Pinpoint the cell where the given text exists, returning its [X, Y] midpoint coordinate. 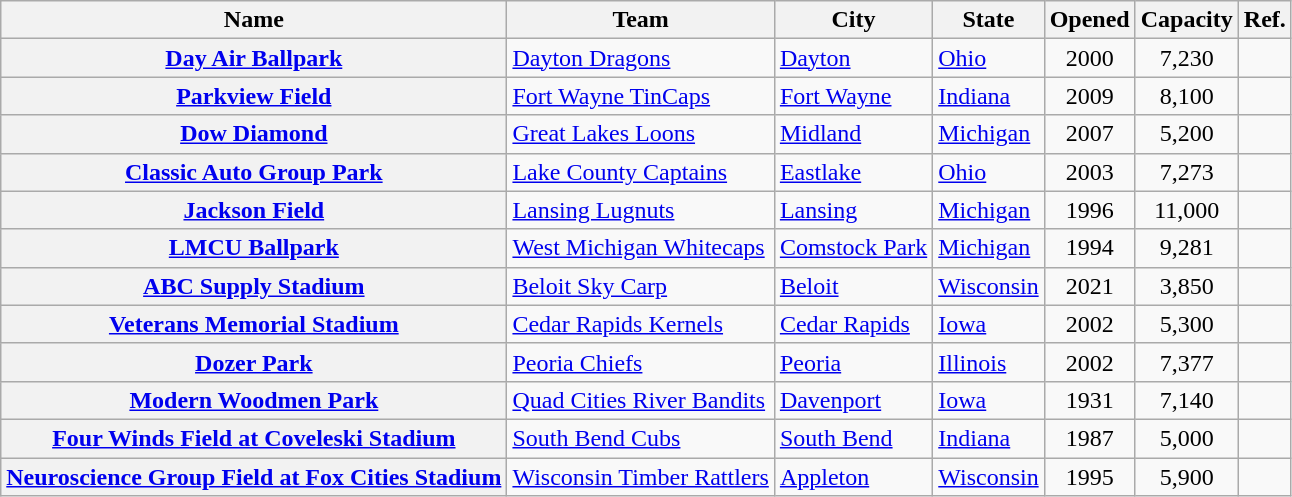
Jackson Field [254, 210]
1931 [1090, 400]
5,300 [1186, 324]
2009 [1090, 96]
Beloit [853, 286]
8,100 [1186, 96]
2021 [1090, 286]
Eastlake [853, 172]
South Bend [853, 438]
Peoria Chiefs [640, 362]
Parkview Field [254, 96]
Fort Wayne TinCaps [640, 96]
Quad Cities River Bandits [640, 400]
Day Air Ballpark [254, 58]
7,140 [1186, 400]
Name [254, 20]
Dayton Dragons [640, 58]
2003 [1090, 172]
9,281 [1186, 248]
Davenport [853, 400]
Beloit Sky Carp [640, 286]
Comstock Park [853, 248]
2000 [1090, 58]
5,900 [1186, 477]
LMCU Ballpark [254, 248]
Appleton [853, 477]
1995 [1090, 477]
Lake County Captains [640, 172]
Modern Woodmen Park [254, 400]
5,200 [1186, 134]
1996 [1090, 210]
Lansing [853, 210]
Neuroscience Group Field at Fox Cities Stadium [254, 477]
Ref. [1264, 20]
5,000 [1186, 438]
Midland [853, 134]
Illinois [988, 362]
State [988, 20]
7,273 [1186, 172]
Team [640, 20]
Fort Wayne [853, 96]
7,230 [1186, 58]
11,000 [1186, 210]
3,850 [1186, 286]
Opened [1090, 20]
Wisconsin Timber Rattlers [640, 477]
1987 [1090, 438]
2007 [1090, 134]
Cedar Rapids Kernels [640, 324]
Cedar Rapids [853, 324]
South Bend Cubs [640, 438]
West Michigan Whitecaps [640, 248]
Four Winds Field at Coveleski Stadium [254, 438]
Dozer Park [254, 362]
Great Lakes Loons [640, 134]
City [853, 20]
Dow Diamond [254, 134]
1994 [1090, 248]
Peoria [853, 362]
Veterans Memorial Stadium [254, 324]
Capacity [1186, 20]
Classic Auto Group Park [254, 172]
Lansing Lugnuts [640, 210]
Dayton [853, 58]
7,377 [1186, 362]
ABC Supply Stadium [254, 286]
